For the text-containing cell, return its midpoint in [X, Y] coordinate format. 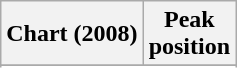
Chart (2008) [72, 34]
Peakposition [189, 34]
